Scan for the cell matching the given text and deliver its [X, Y] coordinate at center. 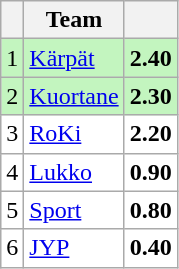
6 [12, 248]
Sport [74, 210]
4 [12, 172]
0.40 [150, 248]
RoKi [74, 134]
5 [12, 210]
0.90 [150, 172]
JYP [74, 248]
2.40 [150, 58]
1 [12, 58]
2.20 [150, 134]
0.80 [150, 210]
2.30 [150, 96]
Kärpät [74, 58]
Team [74, 20]
Kuortane [74, 96]
3 [12, 134]
Lukko [74, 172]
2 [12, 96]
